Return (X, Y) of the center of cell containing provided text 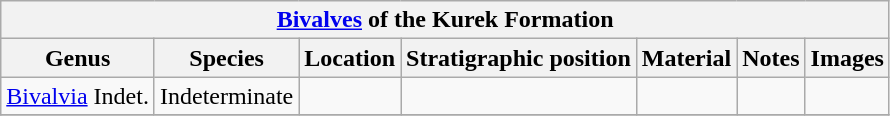
Notes (771, 58)
Genus (78, 58)
Location (350, 58)
Material (686, 58)
Bivalves of the Kurek Formation (446, 20)
Bivalvia Indet. (78, 96)
Images (847, 58)
Species (226, 58)
Stratigraphic position (519, 58)
Indeterminate (226, 96)
